Determine the [x, y] coordinate at the center of the cell enclosing the given text.  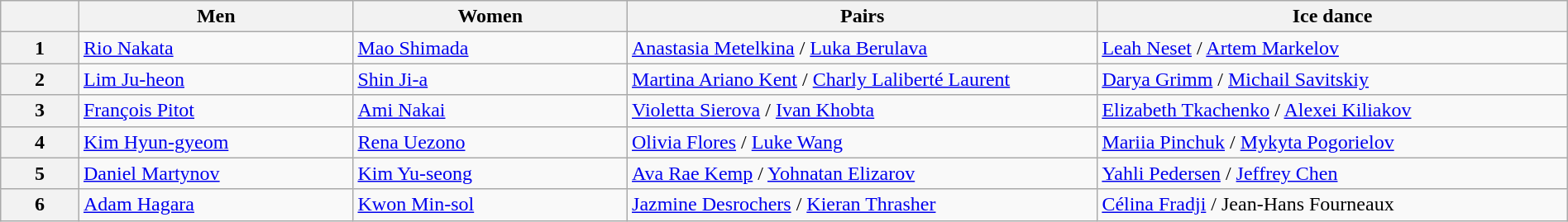
Daniel Martynov [216, 173]
1 [40, 48]
Ice dance [1332, 17]
Pairs [863, 17]
Rio Nakata [216, 48]
2 [40, 79]
Martina Ariano Kent / Charly Laliberté Laurent [863, 79]
Jazmine Desrochers / Kieran Thrasher [863, 205]
Kim Hyun-gyeom [216, 142]
Lim Ju-heon [216, 79]
Olivia Flores / Luke Wang [863, 142]
Leah Neset / Artem Markelov [1332, 48]
Elizabeth Tkachenko / Alexei Kiliakov [1332, 111]
Men [216, 17]
Adam Hagara [216, 205]
Violetta Sierova / Ivan Khobta [863, 111]
Ava Rae Kemp / Yohnatan Elizarov [863, 173]
4 [40, 142]
3 [40, 111]
Kim Yu-seong [490, 173]
6 [40, 205]
Darya Grimm / Michail Savitskiy [1332, 79]
Yahli Pedersen / Jeffrey Chen [1332, 173]
5 [40, 173]
Women [490, 17]
Mao Shimada [490, 48]
Shin Ji-a [490, 79]
Rena Uezono [490, 142]
Anastasia Metelkina / Luka Berulava [863, 48]
Mariia Pinchuk / Mykyta Pogorielov [1332, 142]
François Pitot [216, 111]
Ami Nakai [490, 111]
Célina Fradji / Jean-Hans Fourneaux [1332, 205]
Kwon Min-sol [490, 205]
